Scan for the cell matching the given text and deliver its [x, y] coordinate at center. 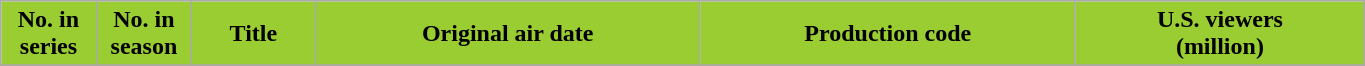
No. inseries [48, 34]
U.S. viewers(million) [1220, 34]
Production code [888, 34]
Title [254, 34]
Original air date [508, 34]
No. inseason [144, 34]
